Output the [X, Y] coordinate of the center of the cell containing the given text.  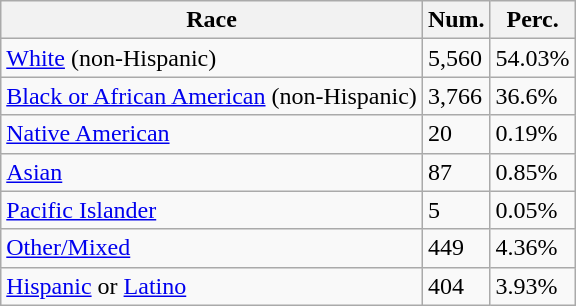
Other/Mixed [212, 248]
4.36% [532, 248]
87 [456, 172]
Hispanic or Latino [212, 286]
Race [212, 20]
449 [456, 248]
404 [456, 286]
36.6% [532, 96]
Asian [212, 172]
White (non-Hispanic) [212, 58]
0.05% [532, 210]
Perc. [532, 20]
5,560 [456, 58]
3,766 [456, 96]
Native American [212, 134]
Pacific Islander [212, 210]
Black or African American (non-Hispanic) [212, 96]
20 [456, 134]
0.19% [532, 134]
3.93% [532, 286]
54.03% [532, 58]
Num. [456, 20]
5 [456, 210]
0.85% [532, 172]
